Determine the [X, Y] coordinate at the center of the cell enclosing the given text.  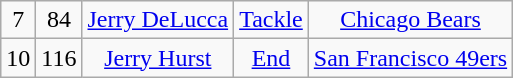
Jerry DeLucca [158, 20]
Tackle [272, 20]
Chicago Bears [410, 20]
84 [59, 20]
San Francisco 49ers [410, 58]
End [272, 58]
116 [59, 58]
10 [18, 58]
7 [18, 20]
Jerry Hurst [158, 58]
